From the cell containing the given text, extract its center point as (X, Y) coordinate. 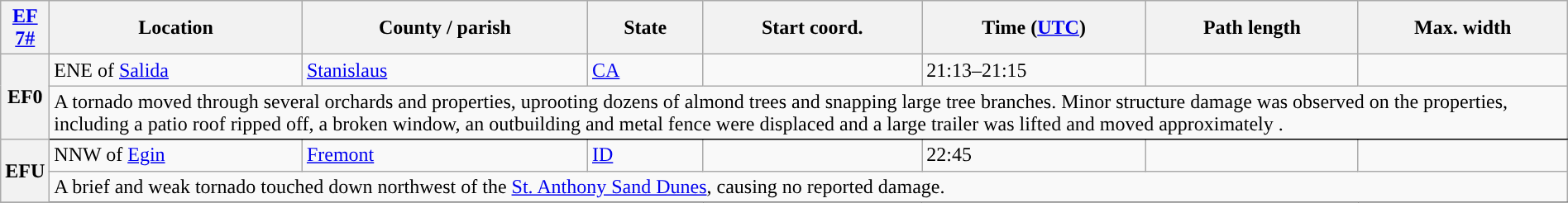
County / parish (445, 28)
ENE of Salida (176, 70)
Start coord. (812, 28)
Location (176, 28)
Path length (1252, 28)
ID (645, 155)
Max. width (1462, 28)
State (645, 28)
Stanislaus (445, 70)
21:13–21:15 (1034, 70)
EF0 (25, 97)
EF 7# (25, 28)
EFU (25, 171)
Fremont (445, 155)
CA (645, 70)
22:45 (1034, 155)
A brief and weak tornado touched down northwest of the St. Anthony Sand Dunes, causing no reported damage. (809, 186)
NNW of Egin (176, 155)
Time (UTC) (1034, 28)
